Return the (x, y) coordinate for the center point of the cell that contains the specified text.  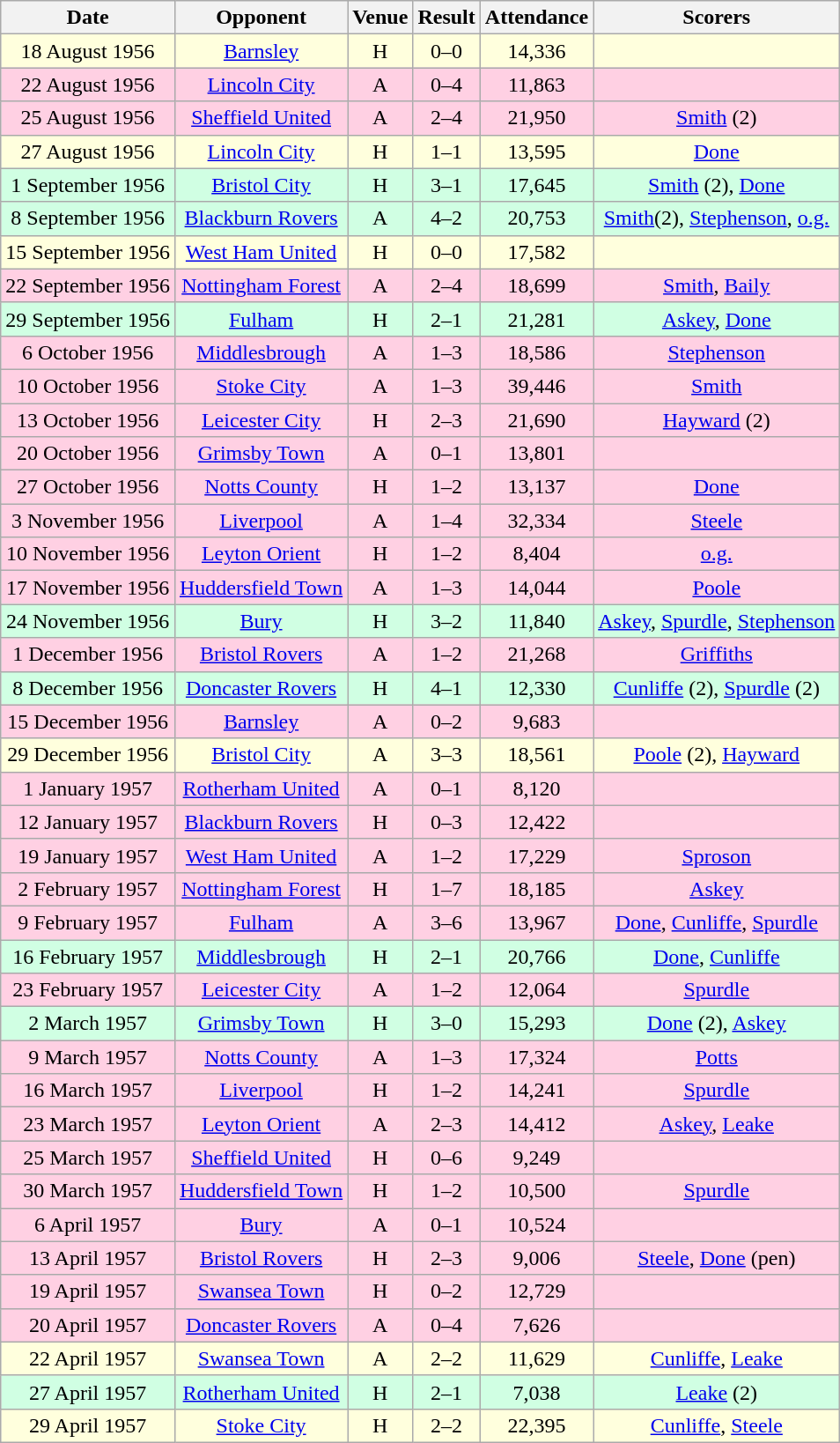
Askey, Done (717, 319)
Poole (717, 588)
13,595 (536, 152)
17 November 1956 (88, 588)
14,044 (536, 588)
3–3 (446, 755)
18,185 (536, 889)
Sproson (717, 855)
Cunliffe, Leake (717, 1358)
11,629 (536, 1358)
Smith, Baily (717, 285)
20,753 (536, 218)
13,967 (536, 922)
21,950 (536, 118)
39,446 (536, 386)
9,006 (536, 1258)
16 February 1957 (88, 956)
Poole (2), Hayward (717, 755)
21,268 (536, 655)
1 January 1957 (88, 788)
Scorers (717, 18)
Griffiths (717, 655)
0–3 (446, 822)
8 December 1956 (88, 688)
23 February 1957 (88, 990)
Askey, Spurdle, Stephenson (717, 621)
2 February 1957 (88, 889)
20 April 1957 (88, 1325)
13,137 (536, 487)
4–1 (446, 688)
13,801 (536, 454)
23 March 1957 (88, 1124)
3 November 1956 (88, 521)
9,249 (536, 1158)
17,324 (536, 1057)
Cunliffe (2), Spurdle (2) (717, 688)
29 April 1957 (88, 1425)
10,500 (536, 1191)
21,690 (536, 420)
18,586 (536, 352)
Done, Cunliffe, Spurdle (717, 922)
9 March 1957 (88, 1057)
22 September 1956 (88, 285)
30 March 1957 (88, 1191)
3–1 (446, 185)
21,281 (536, 319)
Cunliffe, Steele (717, 1425)
25 March 1957 (88, 1158)
27 October 1956 (88, 487)
14,336 (536, 51)
27 April 1957 (88, 1392)
14,412 (536, 1124)
8,120 (536, 788)
12 January 1957 (88, 822)
15 December 1956 (88, 721)
Askey, Leake (717, 1124)
9 February 1957 (88, 922)
Steele, Done (pen) (717, 1258)
1 September 1956 (88, 185)
17,645 (536, 185)
17,582 (536, 252)
Askey (717, 889)
1–7 (446, 889)
25 August 1956 (88, 118)
7,626 (536, 1325)
Potts (717, 1057)
12,330 (536, 688)
1–4 (446, 521)
3–0 (446, 1024)
Venue (380, 18)
1 December 1956 (88, 655)
10 October 1956 (88, 386)
10 November 1956 (88, 554)
Smith(2), Stephenson, o.g. (717, 218)
Steele (717, 521)
32,334 (536, 521)
10,524 (536, 1225)
Stephenson (717, 352)
15 September 1956 (88, 252)
24 November 1956 (88, 621)
7,038 (536, 1392)
Smith (2) (717, 118)
6 October 1956 (88, 352)
11,840 (536, 621)
6 April 1957 (88, 1225)
29 September 1956 (88, 319)
15,293 (536, 1024)
Smith (2), Done (717, 185)
29 December 1956 (88, 755)
Done, Cunliffe (717, 956)
22 August 1956 (88, 85)
Date (88, 18)
12,064 (536, 990)
20 October 1956 (88, 454)
18 August 1956 (88, 51)
8,404 (536, 554)
19 January 1957 (88, 855)
Attendance (536, 18)
20,766 (536, 956)
2 March 1957 (88, 1024)
8 September 1956 (88, 218)
o.g. (717, 554)
16 March 1957 (88, 1091)
19 April 1957 (88, 1291)
12,422 (536, 822)
Opponent (261, 18)
18,699 (536, 285)
4–2 (446, 218)
13 April 1957 (88, 1258)
0–6 (446, 1158)
Hayward (2) (717, 420)
3–2 (446, 621)
3–6 (446, 922)
22,395 (536, 1425)
Done (2), Askey (717, 1024)
18,561 (536, 755)
13 October 1956 (88, 420)
11,863 (536, 85)
Result (446, 18)
12,729 (536, 1291)
Leake (2) (717, 1392)
Smith (717, 386)
14,241 (536, 1091)
1–1 (446, 152)
9,683 (536, 721)
27 August 1956 (88, 152)
17,229 (536, 855)
22 April 1957 (88, 1358)
